Output the [x, y] coordinate of the center of the cell containing the given text.  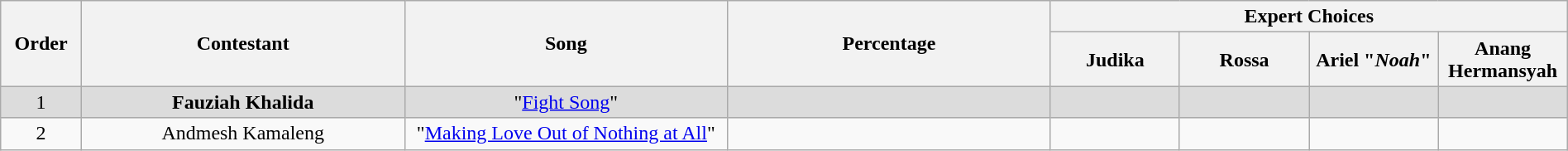
Fauziah Khalida [243, 102]
Andmesh Kamaleng [243, 134]
Contestant [243, 43]
"Making Love Out of Nothing at All" [566, 134]
1 [41, 102]
Order [41, 43]
Judika [1115, 60]
Ariel "Noah" [1374, 60]
Percentage [890, 43]
Expert Choices [1308, 17]
Rossa [1244, 60]
Anang Hermansyah [1503, 60]
2 [41, 134]
Song [566, 43]
"Fight Song" [566, 102]
